Find where the given text appears and provide that cell's center as (X, Y) coordinate. 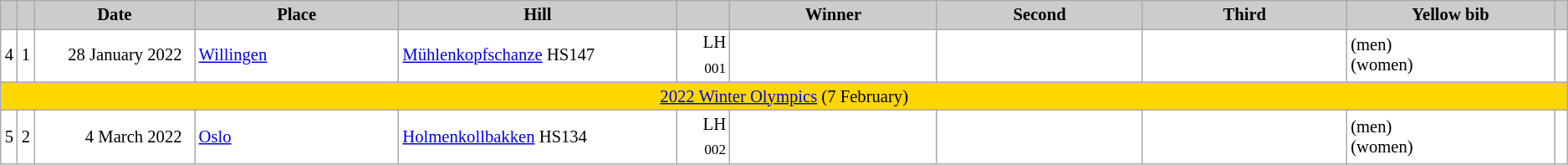
1 (26, 55)
Date (115, 14)
Yellow bib (1450, 14)
Hill (537, 14)
Willingen (297, 55)
Mühlenkopfschanze HS147 (537, 55)
Place (297, 14)
LH 001 (703, 55)
2 (26, 136)
LH 002 (703, 136)
Winner (833, 14)
Third (1244, 14)
4 (9, 55)
4 March 2022 (115, 136)
Holmenkollbakken HS134 (537, 136)
Second (1039, 14)
2022 Winter Olympics (7 February) (784, 96)
5 (9, 136)
Oslo (297, 136)
28 January 2022 (115, 55)
